Detect which cell encompasses the target text, then output its [X, Y] center coordinate. 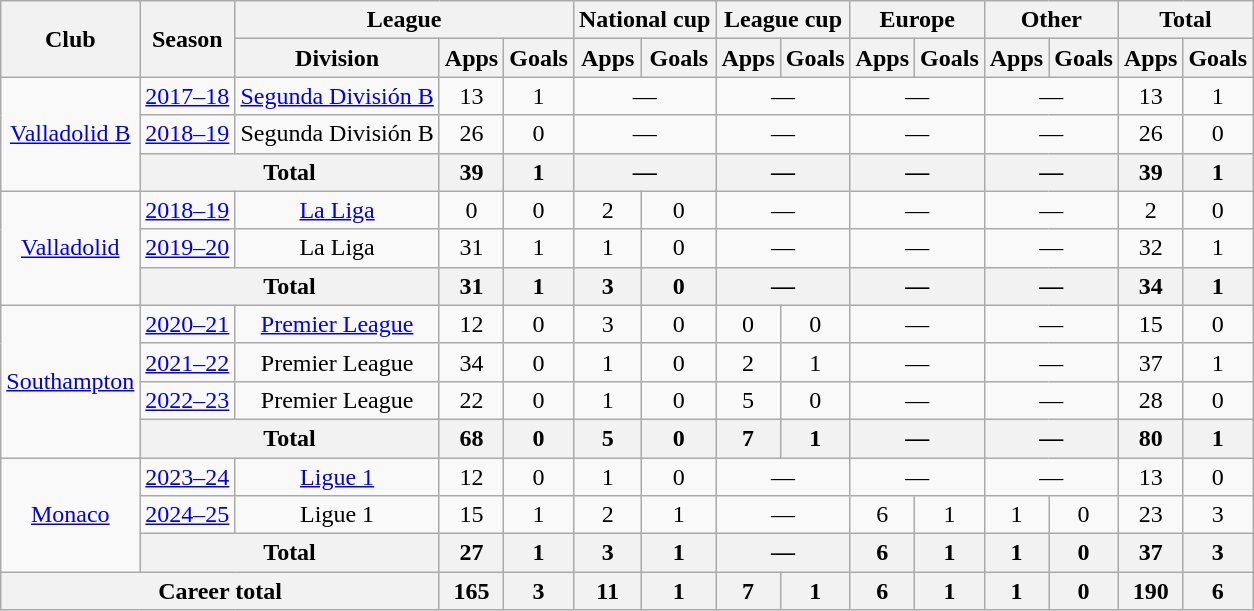
27 [471, 553]
68 [471, 438]
Valladolid B [70, 134]
League [404, 20]
National cup [644, 20]
2017–18 [188, 96]
Other [1051, 20]
28 [1150, 400]
2024–25 [188, 515]
32 [1150, 248]
165 [471, 591]
Division [337, 58]
11 [607, 591]
Valladolid [70, 248]
2022–23 [188, 400]
190 [1150, 591]
2020–21 [188, 324]
23 [1150, 515]
Club [70, 39]
Southampton [70, 381]
22 [471, 400]
Europe [917, 20]
80 [1150, 438]
Monaco [70, 515]
2019–20 [188, 248]
League cup [783, 20]
2021–22 [188, 362]
Career total [220, 591]
2023–24 [188, 477]
Season [188, 39]
